Return [X, Y] of the center of cell containing provided text 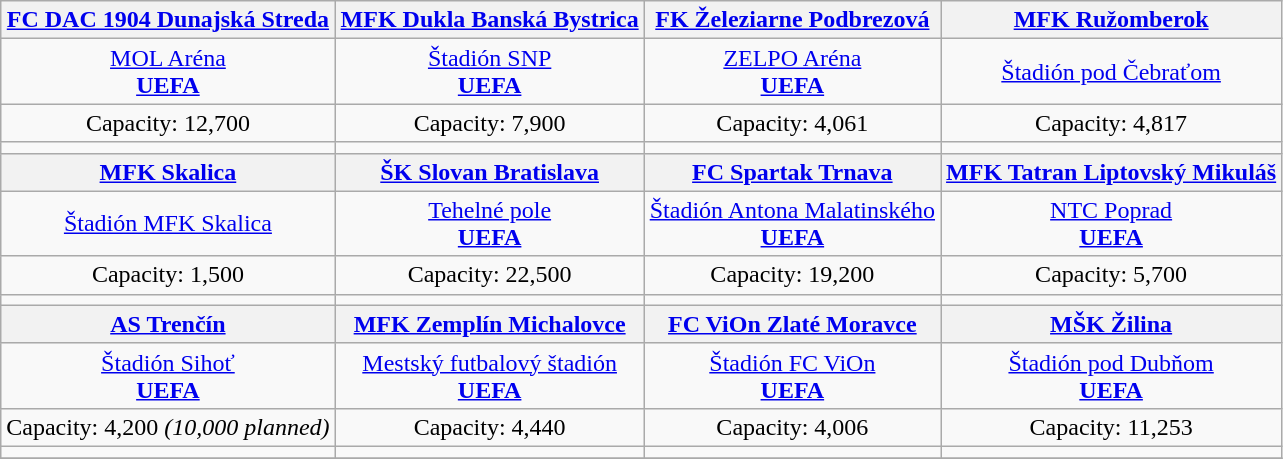
MOL Aréna UEFA [168, 72]
Capacity: 4,061 [792, 123]
Štadión SNPUEFA [490, 72]
Štadión SihoťUEFA [168, 376]
AS Trenčín [168, 324]
Mestský futbalový štadión UEFA [490, 376]
Štadión pod Čebraťom [1112, 72]
FK Železiarne Podbrezová [792, 20]
Capacity: 4,006 [792, 427]
FC ViOn Zlaté Moravce [792, 324]
Štadión FC ViOn UEFA [792, 376]
Capacity: 7,900 [490, 123]
Capacity: 19,200 [792, 275]
Tehelné pole UEFA [490, 224]
Štadión pod DubňomUEFA [1112, 376]
Capacity: 12,700 [168, 123]
Capacity: 4,817 [1112, 123]
Capacity: 11,253 [1112, 427]
Štadión MFK Skalica [168, 224]
Capacity: 22,500 [490, 275]
MFK Dukla Banská Bystrica [490, 20]
MFK Tatran Liptovský Mikuláš [1112, 172]
Capacity: 4,200 (10,000 planned) [168, 427]
NTC PopradUEFA [1112, 224]
ZELPO Aréna UEFA [792, 72]
Štadión Antona MalatinskéhoUEFA [792, 224]
Capacity: 1,500 [168, 275]
MFK Skalica [168, 172]
Capacity: 5,700 [1112, 275]
Capacity: 4,440 [490, 427]
ŠK Slovan Bratislava [490, 172]
FC DAC 1904 Dunajská Streda [168, 20]
MŠK Žilina [1112, 324]
MFK Zemplín Michalovce [490, 324]
MFK Ružomberok [1112, 20]
FC Spartak Trnava [792, 172]
